Locate the cell with the specified text and output its [X, Y] center coordinate. 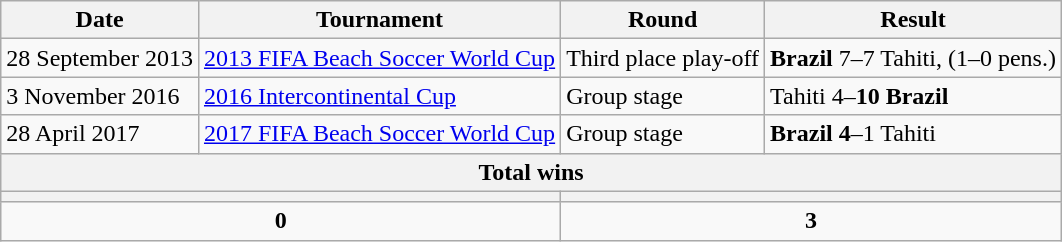
Round [663, 20]
2017 FIFA Beach Soccer World Cup [379, 134]
28 April 2017 [100, 134]
Total wins [532, 172]
0 [281, 221]
Result [914, 20]
3 [812, 221]
Third place play-off [663, 58]
Date [100, 20]
2016 Intercontinental Cup [379, 96]
2013 FIFA Beach Soccer World Cup [379, 58]
28 September 2013 [100, 58]
Brazil 4–1 Tahiti [914, 134]
Tournament [379, 20]
3 November 2016 [100, 96]
Tahiti 4–10 Brazil [914, 96]
Brazil 7–7 Tahiti, (1–0 pens.) [914, 58]
